Search for the cell housing the specified text and yield its [x, y] center coordinate. 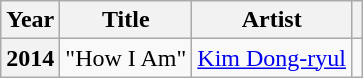
Title [126, 20]
Kim Dong-ryul [272, 58]
"How I Am" [126, 58]
Year [30, 20]
2014 [30, 58]
Artist [272, 20]
